Detect which cell encompasses the target text, then output its [x, y] center coordinate. 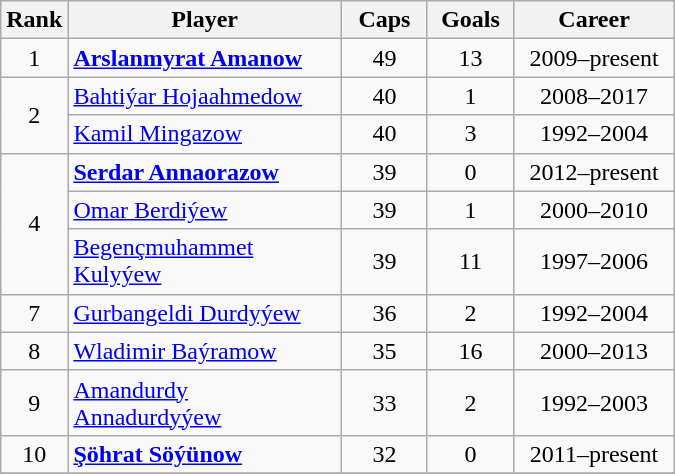
32 [384, 454]
Rank [34, 20]
Goals [470, 20]
2000–2013 [594, 351]
13 [470, 58]
2008–2017 [594, 96]
Caps [384, 20]
Omar Berdiýew [205, 210]
Gurbangeldi Durdyýew [205, 313]
2009–present [594, 58]
1992–2003 [594, 402]
2000–2010 [594, 210]
Bahtiýar Hojaahmedow [205, 96]
9 [34, 402]
Şöhrat Söýünow [205, 454]
8 [34, 351]
2011–present [594, 454]
49 [384, 58]
7 [34, 313]
33 [384, 402]
16 [470, 351]
35 [384, 351]
Amandurdy Annadurdyýew [205, 402]
Kamil Mingazow [205, 134]
Career [594, 20]
Wladimir Baýramow [205, 351]
4 [34, 224]
Player [205, 20]
36 [384, 313]
Serdar Annaorazow [205, 172]
3 [470, 134]
Arslanmyrat Amanow [205, 58]
10 [34, 454]
1997–2006 [594, 262]
Begençmuhammet Kulyýew [205, 262]
11 [470, 262]
2012–present [594, 172]
